Extract the [X, Y] coordinate from the center of the cell holding the provided text.  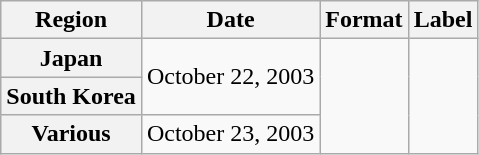
Format [364, 20]
October 23, 2003 [230, 134]
Label [443, 20]
Date [230, 20]
Japan [72, 58]
Various [72, 134]
South Korea [72, 96]
October 22, 2003 [230, 77]
Region [72, 20]
